Scan for the cell matching the given text and deliver its [X, Y] coordinate at center. 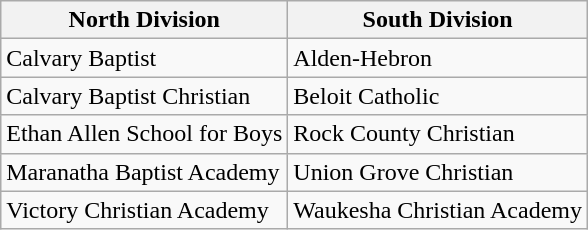
Calvary Baptist [144, 58]
Waukesha Christian Academy [438, 210]
Victory Christian Academy [144, 210]
Calvary Baptist Christian [144, 96]
Rock County Christian [438, 134]
Beloit Catholic [438, 96]
Maranatha Baptist Academy [144, 172]
South Division [438, 20]
North Division [144, 20]
Union Grove Christian [438, 172]
Ethan Allen School for Boys [144, 134]
Alden-Hebron [438, 58]
